Find where the given text appears and provide that cell's center as [X, Y] coordinate. 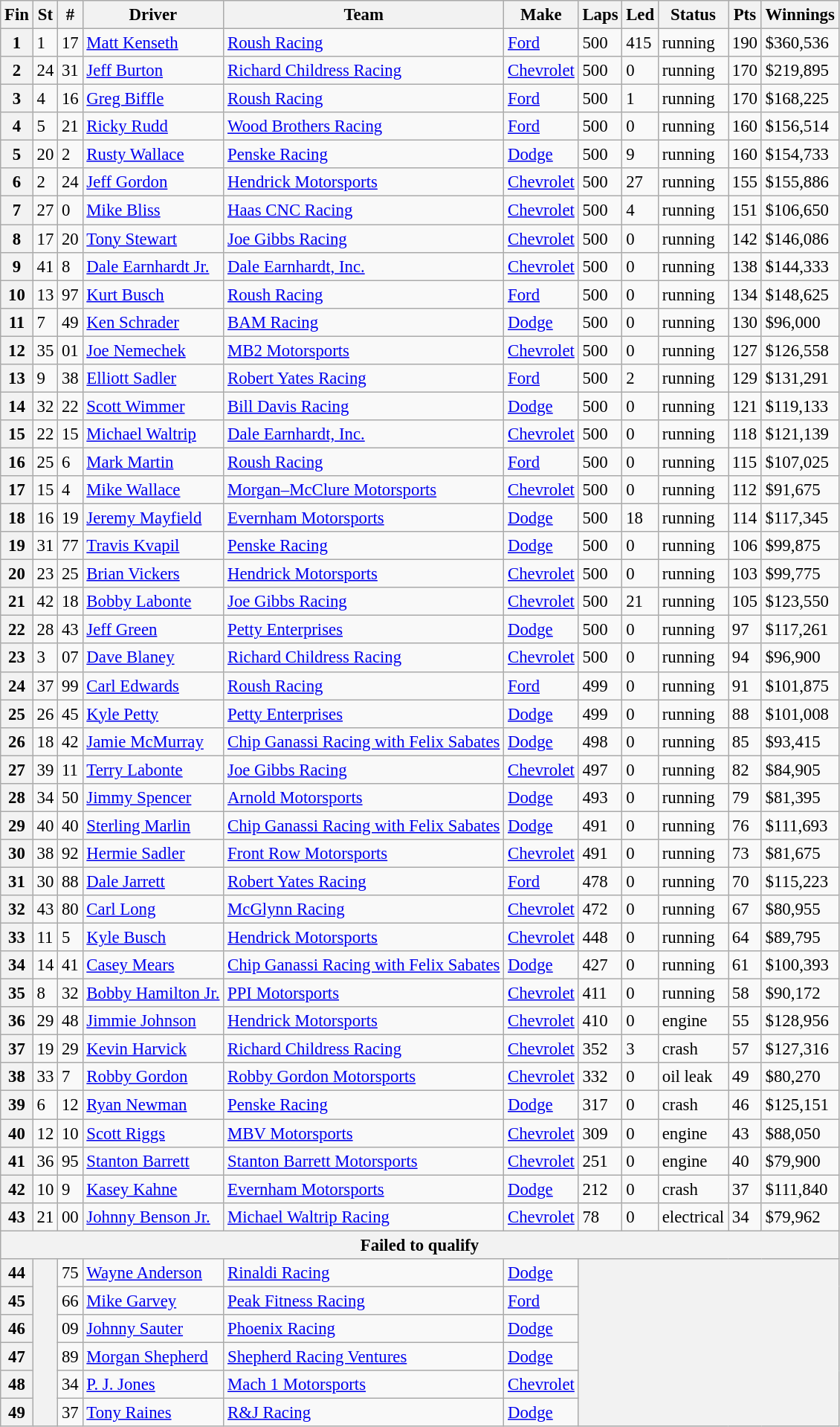
115 [745, 462]
Brian Vickers [153, 574]
127 [745, 350]
$100,393 [800, 965]
Pts [745, 15]
Michael Waltrip Racing [364, 1217]
Bill Davis Racing [364, 406]
67 [745, 909]
Joe Nemechek [153, 350]
Morgan–McClure Motorsports [364, 490]
85 [745, 741]
Failed to qualify [419, 1245]
94 [745, 658]
Mark Martin [153, 462]
$80,270 [800, 1078]
BAM Racing [364, 322]
151 [745, 210]
121 [745, 406]
oil leak [693, 1078]
$79,900 [800, 1161]
Jamie McMurray [153, 741]
77 [70, 546]
Morgan Shepherd [153, 1356]
Ryan Newman [153, 1105]
55 [745, 1021]
478 [601, 881]
$84,905 [800, 770]
Robby Gordon Motorsports [364, 1078]
$123,550 [800, 602]
89 [70, 1356]
Shepherd Racing Ventures [364, 1356]
$79,962 [800, 1217]
Mike Bliss [153, 210]
Wood Brothers Racing [364, 126]
410 [601, 1021]
Johnny Sauter [153, 1329]
Johnny Benson Jr. [153, 1217]
Front Row Motorsports [364, 854]
Haas CNC Racing [364, 210]
$127,316 [800, 1049]
$121,139 [800, 434]
$101,008 [800, 714]
Jeff Gordon [153, 182]
105 [745, 602]
Mike Wallace [153, 490]
Casey Mears [153, 965]
$101,875 [800, 686]
493 [601, 798]
352 [601, 1049]
01 [70, 350]
95 [70, 1161]
$90,172 [800, 993]
Phoenix Racing [364, 1329]
Robby Gordon [153, 1078]
415 [641, 43]
Kevin Harvick [153, 1049]
Wayne Anderson [153, 1273]
427 [601, 965]
Kyle Petty [153, 714]
Jeff Burton [153, 71]
$131,291 [800, 379]
Dale Earnhardt Jr. [153, 266]
99 [70, 686]
309 [601, 1133]
Matt Kenseth [153, 43]
R&J Racing [364, 1413]
MB2 Motorsports [364, 350]
66 [70, 1301]
$93,415 [800, 741]
Peak Fitness Racing [364, 1301]
P. J. Jones [153, 1385]
PPI Motorsports [364, 993]
50 [70, 798]
Ken Schrader [153, 322]
$117,261 [800, 630]
190 [745, 43]
212 [601, 1189]
$148,625 [800, 294]
$89,795 [800, 938]
Kurt Busch [153, 294]
Terry Labonte [153, 770]
64 [745, 938]
78 [601, 1217]
Bobby Labonte [153, 602]
$155,886 [800, 182]
92 [70, 854]
Jeremy Mayfield [153, 518]
Scott Wimmer [153, 406]
Carl Edwards [153, 686]
118 [745, 434]
$119,133 [800, 406]
$115,223 [800, 881]
Laps [601, 15]
82 [745, 770]
472 [601, 909]
$360,536 [800, 43]
$96,000 [800, 322]
498 [601, 741]
# [70, 15]
Winnings [800, 15]
$111,840 [800, 1189]
$96,900 [800, 658]
$125,151 [800, 1105]
$154,733 [800, 155]
57 [745, 1049]
91 [745, 686]
Kasey Kahne [153, 1189]
Bobby Hamilton Jr. [153, 993]
103 [745, 574]
$219,895 [800, 71]
$126,558 [800, 350]
$168,225 [800, 99]
Kyle Busch [153, 938]
76 [745, 825]
Rinaldi Racing [364, 1273]
134 [745, 294]
$146,086 [800, 239]
$117,345 [800, 518]
Arnold Motorsports [364, 798]
Mike Garvey [153, 1301]
106 [745, 546]
$107,025 [800, 462]
448 [601, 938]
58 [745, 993]
Mach 1 Motorsports [364, 1385]
47 [17, 1356]
$128,956 [800, 1021]
$81,675 [800, 854]
Michael Waltrip [153, 434]
$106,650 [800, 210]
$88,050 [800, 1133]
Travis Kvapil [153, 546]
$156,514 [800, 126]
Jeff Green [153, 630]
$80,955 [800, 909]
$111,693 [800, 825]
Carl Long [153, 909]
Dave Blaney [153, 658]
$99,775 [800, 574]
75 [70, 1273]
Dale Jarrett [153, 881]
142 [745, 239]
129 [745, 379]
80 [70, 909]
155 [745, 182]
79 [745, 798]
Tony Raines [153, 1413]
09 [70, 1329]
73 [745, 854]
Led [641, 15]
$81,395 [800, 798]
Make [541, 15]
$144,333 [800, 266]
Stanton Barrett [153, 1161]
MBV Motorsports [364, 1133]
Jimmie Johnson [153, 1021]
electrical [693, 1217]
Fin [17, 15]
Status [693, 15]
Jimmy Spencer [153, 798]
Scott Riggs [153, 1133]
Tony Stewart [153, 239]
497 [601, 770]
Sterling Marlin [153, 825]
251 [601, 1161]
Stanton Barrett Motorsports [364, 1161]
Ricky Rudd [153, 126]
317 [601, 1105]
332 [601, 1078]
McGlynn Racing [364, 909]
112 [745, 490]
130 [745, 322]
411 [601, 993]
00 [70, 1217]
61 [745, 965]
44 [17, 1273]
Driver [153, 15]
Greg Biffle [153, 99]
114 [745, 518]
Rusty Wallace [153, 155]
Team [364, 15]
Hermie Sadler [153, 854]
$99,875 [800, 546]
St [45, 15]
07 [70, 658]
Elliott Sadler [153, 379]
70 [745, 881]
138 [745, 266]
$91,675 [800, 490]
